Capture the cell that displays the provided text and extract its (X, Y) central coordinate. 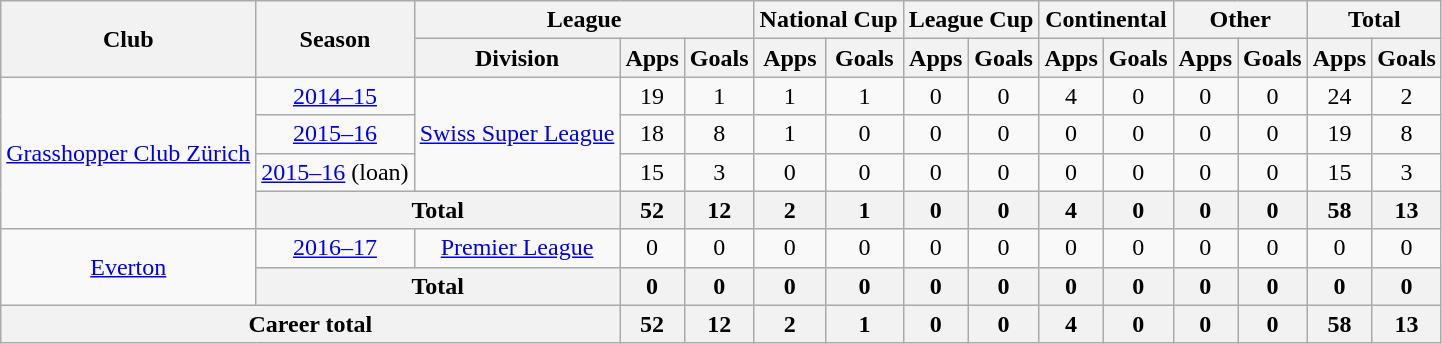
League Cup (971, 20)
Career total (310, 324)
Premier League (517, 248)
18 (652, 134)
Other (1240, 20)
Division (517, 58)
2015–16 (loan) (335, 172)
24 (1339, 96)
National Cup (828, 20)
Grasshopper Club Zürich (128, 153)
Everton (128, 267)
Continental (1106, 20)
Club (128, 39)
Season (335, 39)
2016–17 (335, 248)
2015–16 (335, 134)
League (584, 20)
Swiss Super League (517, 134)
2014–15 (335, 96)
